Provide the (x, y) coordinate of the cell's center where the given text is located.  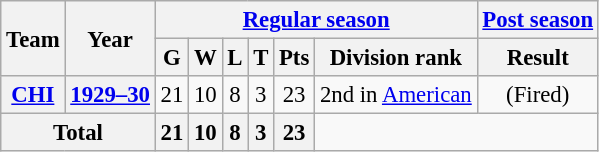
Pts (294, 58)
W (206, 58)
Post season (538, 20)
2nd in American (396, 95)
CHI (33, 95)
Regular season (316, 20)
Result (538, 58)
Team (33, 38)
1929–30 (110, 95)
L (235, 58)
T (261, 58)
Total (78, 133)
G (172, 58)
(Fired) (538, 95)
Division rank (396, 58)
Year (110, 38)
